Identify which cell holds the provided text, then report its (X, Y) central coordinate. 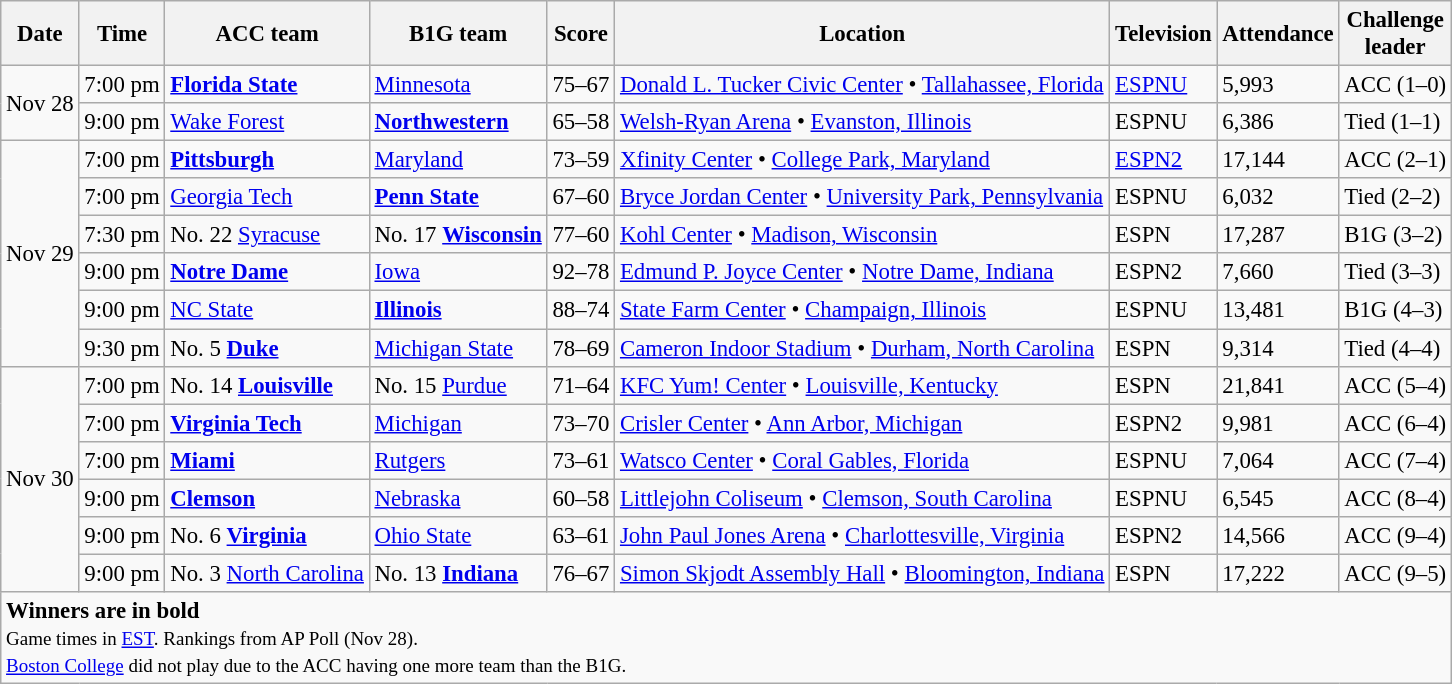
No. 15 Purdue (458, 385)
67–60 (581, 197)
88–74 (581, 310)
13,481 (1278, 310)
75–67 (581, 85)
No. 14 Louisville (267, 385)
Kohl Center • Madison, Wisconsin (862, 235)
Clemson (267, 498)
Donald L. Tucker Civic Center • Tallahassee, Florida (862, 85)
Nov 28 (40, 104)
60–58 (581, 498)
Ohio State (458, 536)
No. 22 Syracuse (267, 235)
Littlejohn Coliseum • Clemson, South Carolina (862, 498)
Tied (2–2) (1395, 197)
Welsh-Ryan Arena • Evanston, Illinois (862, 122)
92–78 (581, 273)
6,032 (1278, 197)
ACC (5–4) (1395, 385)
7,064 (1278, 460)
Nov 29 (40, 254)
KFC Yum! Center • Louisville, Kentucky (862, 385)
78–69 (581, 348)
Challengeleader (1395, 34)
Georgia Tech (267, 197)
63–61 (581, 536)
Tied (4–4) (1395, 348)
State Farm Center • Champaign, Illinois (862, 310)
Rutgers (458, 460)
73–59 (581, 160)
Score (581, 34)
No. 13 Indiana (458, 573)
7:30 pm (122, 235)
Nov 30 (40, 479)
Maryland (458, 160)
NC State (267, 310)
Winners are in boldGame times in EST. Rankings from AP Poll (Nov 28).Boston College did not play due to the ACC having one more team than the B1G. (726, 638)
Location (862, 34)
17,144 (1278, 160)
ACC (1–0) (1395, 85)
Simon Skjodt Assembly Hall • Bloomington, Indiana (862, 573)
Date (40, 34)
Minnesota (458, 85)
Wake Forest (267, 122)
9,981 (1278, 423)
65–58 (581, 122)
Attendance (1278, 34)
ACC (9–5) (1395, 573)
Edmund P. Joyce Center • Notre Dame, Indiana (862, 273)
17,222 (1278, 573)
Watsco Center • Coral Gables, Florida (862, 460)
ACC team (267, 34)
Illinois (458, 310)
73–61 (581, 460)
Xfinity Center • College Park, Maryland (862, 160)
9,314 (1278, 348)
Michigan State (458, 348)
71–64 (581, 385)
No. 5 Duke (267, 348)
73–70 (581, 423)
6,386 (1278, 122)
ACC (8–4) (1395, 498)
No. 17 Wisconsin (458, 235)
Notre Dame (267, 273)
Miami (267, 460)
ACC (7–4) (1395, 460)
Penn State (458, 197)
Pittsburgh (267, 160)
ACC (2–1) (1395, 160)
No. 6 Virginia (267, 536)
9:30 pm (122, 348)
Time (122, 34)
76–67 (581, 573)
No. 3 North Carolina (267, 573)
Cameron Indoor Stadium • Durham, North Carolina (862, 348)
B1G (4–3) (1395, 310)
77–60 (581, 235)
21,841 (1278, 385)
Florida State (267, 85)
B1G (3–2) (1395, 235)
John Paul Jones Arena • Charlottesville, Virginia (862, 536)
7,660 (1278, 273)
Iowa (458, 273)
Crisler Center • Ann Arbor, Michigan (862, 423)
Northwestern (458, 122)
B1G team (458, 34)
Michigan (458, 423)
Tied (3–3) (1395, 273)
17,287 (1278, 235)
ACC (9–4) (1395, 536)
Tied (1–1) (1395, 122)
Television (1164, 34)
6,545 (1278, 498)
ACC (6–4) (1395, 423)
Nebraska (458, 498)
14,566 (1278, 536)
Virginia Tech (267, 423)
5,993 (1278, 85)
Bryce Jordan Center • University Park, Pennsylvania (862, 197)
